Pinpoint the cell where the given text exists, returning its (x, y) midpoint coordinate. 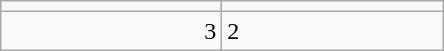
3 (112, 31)
2 (332, 31)
